For the text-containing cell, return its midpoint in [X, Y] coordinate format. 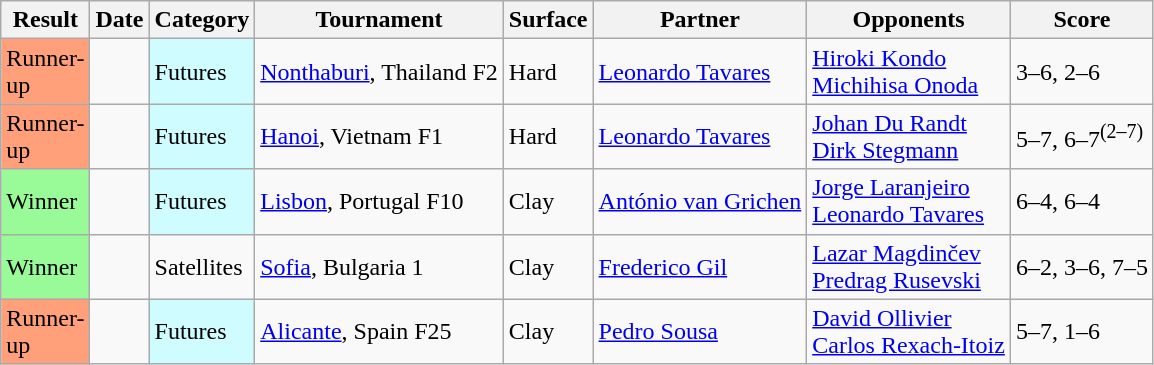
Category [202, 20]
Sofia, Bulgaria 1 [380, 266]
Partner [700, 20]
Lazar Magdinčev Predrag Rusevski [909, 266]
Pedro Sousa [700, 332]
Johan Du Randt Dirk Stegmann [909, 136]
Surface [548, 20]
3–6, 2–6 [1082, 72]
Jorge Laranjeiro Leonardo Tavares [909, 202]
Opponents [909, 20]
António van Grichen [700, 202]
Hanoi, Vietnam F1 [380, 136]
Frederico Gil [700, 266]
Lisbon, Portugal F10 [380, 202]
David Ollivier Carlos Rexach-Itoiz [909, 332]
Alicante, Spain F25 [380, 332]
Date [120, 20]
Hiroki Kondo Michihisa Onoda [909, 72]
5–7, 6–7(2–7) [1082, 136]
Result [46, 20]
5–7, 1–6 [1082, 332]
Satellites [202, 266]
6–2, 3–6, 7–5 [1082, 266]
Tournament [380, 20]
Score [1082, 20]
Nonthaburi, Thailand F2 [380, 72]
6–4, 6–4 [1082, 202]
